Search for the cell housing the specified text and yield its (X, Y) center coordinate. 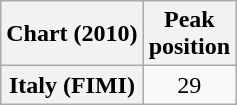
29 (189, 85)
Chart (2010) (72, 34)
Peak position (189, 34)
Italy (FIMI) (72, 85)
